Find where the given text appears and provide that cell's center as [X, Y] coordinate. 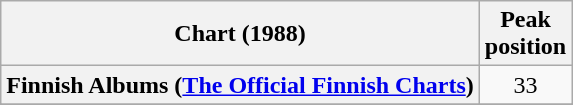
Chart (1988) [240, 34]
Finnish Albums (The Official Finnish Charts) [240, 85]
33 [525, 85]
Peakposition [525, 34]
